Extract the [X, Y] coordinate from the center of the cell holding the provided text.  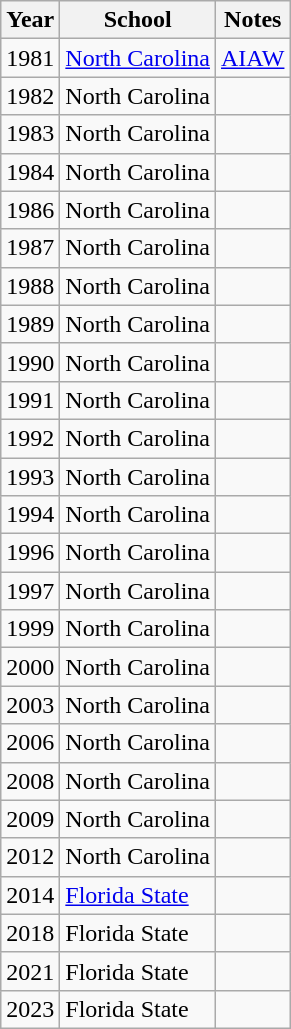
2006 [30, 743]
2008 [30, 781]
1994 [30, 515]
2009 [30, 819]
2021 [30, 971]
Year [30, 20]
1993 [30, 477]
1984 [30, 172]
Notes [253, 20]
2023 [30, 1009]
1986 [30, 210]
School [138, 20]
2012 [30, 857]
2000 [30, 667]
1991 [30, 400]
1996 [30, 553]
1989 [30, 324]
1981 [30, 58]
1992 [30, 438]
1987 [30, 248]
2014 [30, 895]
1990 [30, 362]
2003 [30, 705]
1982 [30, 96]
1988 [30, 286]
1999 [30, 629]
1983 [30, 134]
1997 [30, 591]
AIAW [253, 58]
2018 [30, 933]
